Extract the [x, y] coordinate from the center of the cell holding the provided text.  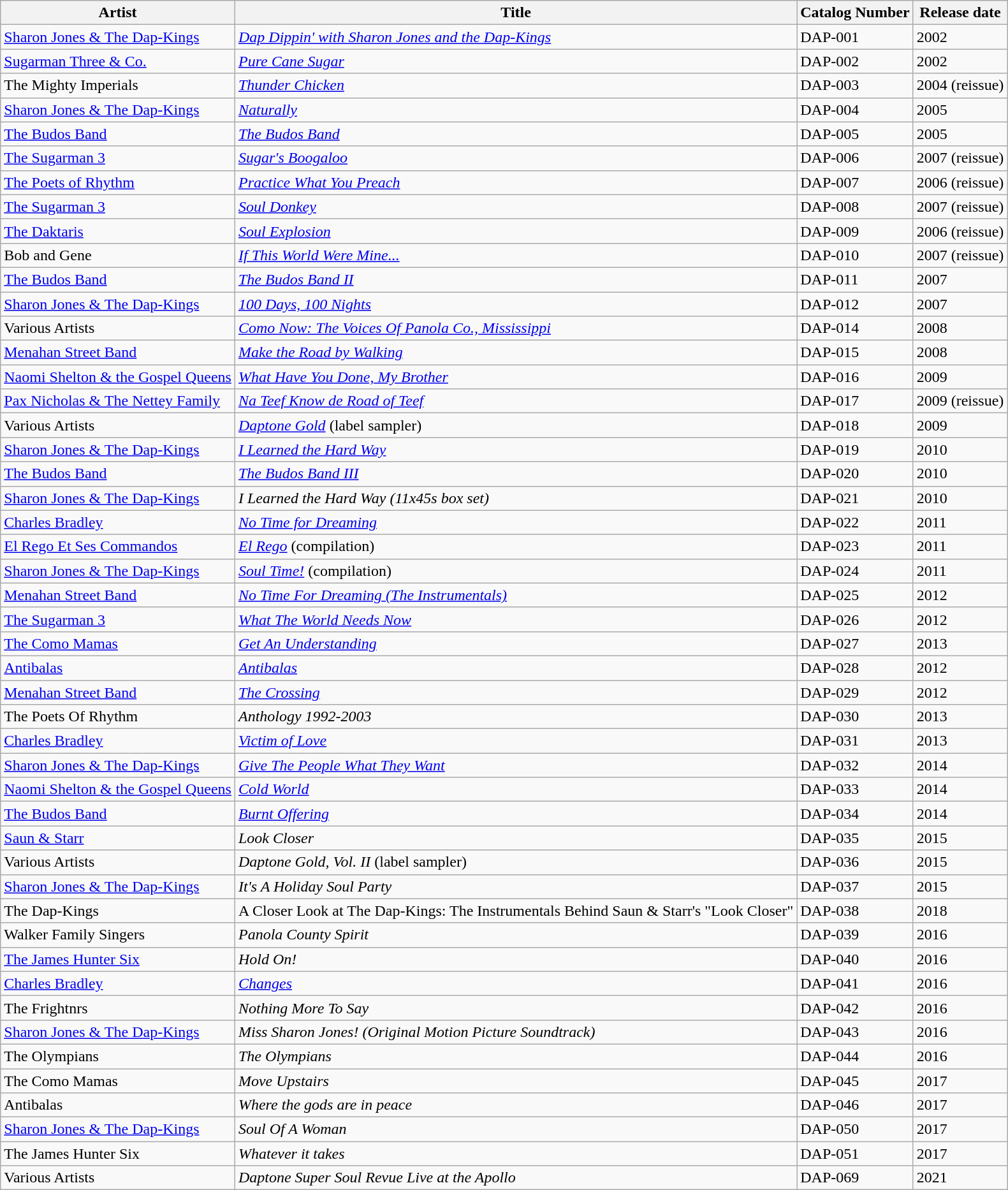
DAP-029 [855, 692]
Soul Explosion [515, 231]
Cold World [515, 790]
DAP-033 [855, 790]
DAP-025 [855, 595]
DAP-034 [855, 814]
2018 [960, 911]
Soul Time! (compilation) [515, 571]
Naturally [515, 110]
DAP-007 [855, 182]
DAP-008 [855, 207]
DAP-011 [855, 279]
Miss Sharon Jones! (Original Motion Picture Soundtrack) [515, 1032]
DAP-010 [855, 255]
Bob and Gene [118, 255]
What The World Needs Now [515, 619]
Anthology 1992-2003 [515, 717]
DAP-045 [855, 1081]
2004 (reissue) [960, 85]
What Have You Done, My Brother [515, 377]
Na Teef Know de Road of Teef [515, 401]
DAP-026 [855, 619]
Como Now: The Voices Of Panola Co., Mississippi [515, 328]
Soul Of A Woman [515, 1129]
No Time For Dreaming (The Instrumentals) [515, 595]
DAP-069 [855, 1178]
2021 [960, 1178]
DAP-019 [855, 450]
Sugar's Boogaloo [515, 158]
DAP-021 [855, 498]
100 Days, 100 Nights [515, 304]
DAP-039 [855, 935]
DAP-030 [855, 717]
DAP-018 [855, 425]
If This World Were Mine... [515, 255]
DAP-028 [855, 668]
The Daktaris [118, 231]
Walker Family Singers [118, 935]
A Closer Look at The Dap-Kings: The Instrumentals Behind Saun & Starr's "Look Closer" [515, 911]
Move Upstairs [515, 1081]
El Rego Et Ses Commandos [118, 547]
The Dap-Kings [118, 911]
The Poets Of Rhythm [118, 717]
DAP-022 [855, 522]
DAP-041 [855, 983]
DAP-035 [855, 838]
DAP-016 [855, 377]
DAP-017 [855, 401]
Make the Road by Walking [515, 353]
Whatever it takes [515, 1154]
Daptone Gold (label sampler) [515, 425]
Hold On! [515, 959]
Practice What You Preach [515, 182]
DAP-023 [855, 547]
DAP-050 [855, 1129]
DAP-044 [855, 1056]
The Budos Band III [515, 474]
The Budos Band II [515, 279]
Pure Cane Sugar [515, 61]
Saun & Starr [118, 838]
Nothing More To Say [515, 1008]
Sugarman Three & Co. [118, 61]
DAP-032 [855, 765]
DAP-003 [855, 85]
Give The People What They Want [515, 765]
DAP-036 [855, 862]
Title [515, 13]
Thunder Chicken [515, 85]
Burnt Offering [515, 814]
DAP-043 [855, 1032]
I Learned the Hard Way [515, 450]
DAP-012 [855, 304]
El Rego (compilation) [515, 547]
DAP-031 [855, 741]
Release date [960, 13]
DAP-046 [855, 1105]
Look Closer [515, 838]
Artist [118, 13]
DAP-051 [855, 1154]
The Crossing [515, 692]
DAP-015 [855, 353]
The Poets of Rhythm [118, 182]
Pax Nicholas & The Nettey Family [118, 401]
DAP-027 [855, 643]
The Frightnrs [118, 1008]
DAP-009 [855, 231]
No Time for Dreaming [515, 522]
DAP-038 [855, 911]
DAP-001 [855, 37]
It's A Holiday Soul Party [515, 886]
Daptone Super Soul Revue Live at the Apollo [515, 1178]
DAP-040 [855, 959]
DAP-037 [855, 886]
DAP-005 [855, 134]
DAP-042 [855, 1008]
Catalog Number [855, 13]
DAP-014 [855, 328]
Victim of Love [515, 741]
DAP-006 [855, 158]
DAP-020 [855, 474]
DAP-024 [855, 571]
Changes [515, 983]
DAP-004 [855, 110]
The Mighty Imperials [118, 85]
DAP-002 [855, 61]
Panola County Spirit [515, 935]
2009 (reissue) [960, 401]
Daptone Gold, Vol. II (label sampler) [515, 862]
Get An Understanding [515, 643]
I Learned the Hard Way (11x45s box set) [515, 498]
Dap Dippin' with Sharon Jones and the Dap-Kings [515, 37]
Where the gods are in peace [515, 1105]
Soul Donkey [515, 207]
